For the text-containing cell, return its midpoint in (X, Y) coordinate format. 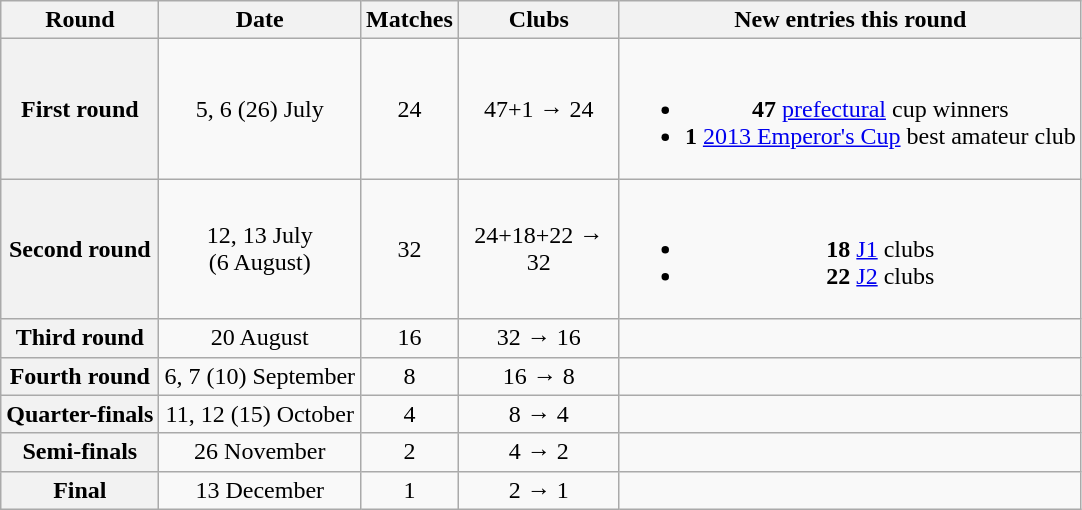
20 August (260, 338)
Matches (410, 20)
11, 12 (15) October (260, 414)
Clubs (538, 20)
1 (410, 490)
Second round (80, 249)
Round (80, 20)
8 (410, 376)
2 (410, 452)
First round (80, 109)
Third round (80, 338)
12, 13 July(6 August) (260, 249)
24+18+22 → 32 (538, 249)
18 J1 clubs22 J2 clubs (850, 249)
Semi-finals (80, 452)
16 (410, 338)
32 (410, 249)
Quarter-finals (80, 414)
Fourth round (80, 376)
16 → 8 (538, 376)
4 → 2 (538, 452)
4 (410, 414)
47+1 → 24 (538, 109)
26 November (260, 452)
32 → 16 (538, 338)
24 (410, 109)
5, 6 (26) July (260, 109)
47 prefectural cup winners1 2013 Emperor's Cup best amateur club (850, 109)
6, 7 (10) September (260, 376)
Final (80, 490)
Date (260, 20)
8 → 4 (538, 414)
13 December (260, 490)
2 → 1 (538, 490)
New entries this round (850, 20)
